Find where the given text appears and provide that cell's center as (x, y) coordinate. 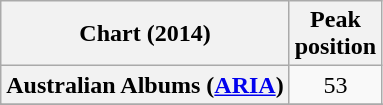
Australian Albums (ARIA) (145, 85)
Chart (2014) (145, 34)
53 (335, 85)
Peakposition (335, 34)
